Return the [x, y] coordinate for the center point of the cell that contains the specified text.  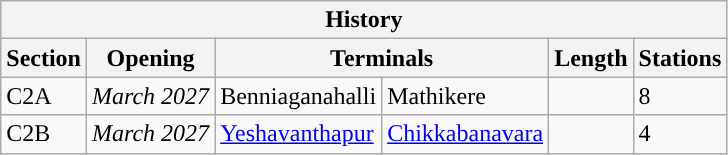
4 [680, 134]
Opening [150, 58]
Yeshavanthapur [298, 134]
History [364, 20]
C2A [44, 96]
Benniaganahalli [298, 96]
Length [591, 58]
C2B [44, 134]
8 [680, 96]
Section [44, 58]
Chikkabanavara [466, 134]
Stations [680, 58]
Terminals [382, 58]
Mathikere [466, 96]
